From the cell containing the given text, extract its center point as (x, y) coordinate. 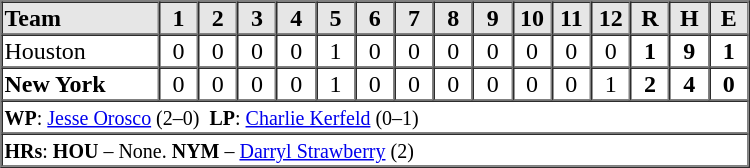
5 (336, 18)
HRs: HOU – None. NYM – Darryl Strawberry (2) (376, 150)
R (650, 18)
11 (572, 18)
8 (454, 18)
7 (414, 18)
6 (374, 18)
Houston (80, 50)
E (729, 18)
3 (256, 18)
New York (80, 84)
10 (532, 18)
H (690, 18)
12 (610, 18)
WP: Jesse Orosco (2–0) LP: Charlie Kerfeld (0–1) (376, 116)
Team (80, 18)
